Search for the cell housing the specified text and yield its [X, Y] center coordinate. 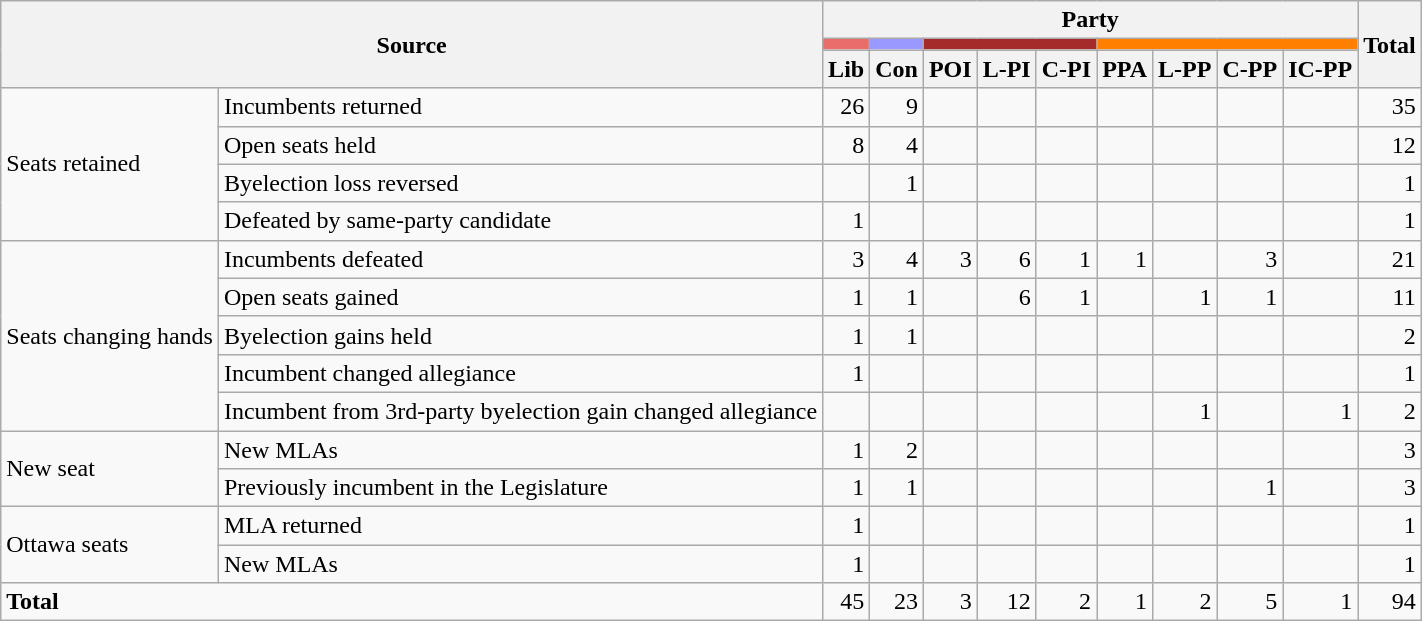
Incumbent changed allegiance [520, 373]
45 [846, 602]
PPA [1125, 69]
Incumbents defeated [520, 259]
L-PI [1006, 69]
POI [950, 69]
11 [1390, 297]
35 [1390, 107]
L-PP [1185, 69]
Party [1090, 20]
Byelection gains held [520, 335]
5 [1250, 602]
MLA returned [520, 526]
Ottawa seats [110, 545]
C-PI [1066, 69]
Seats retained [110, 164]
Lib [846, 69]
Seats changing hands [110, 335]
Previously incumbent in the Legislature [520, 488]
New seat [110, 468]
21 [1390, 259]
Open seats held [520, 145]
8 [846, 145]
Incumbents returned [520, 107]
94 [1390, 602]
26 [846, 107]
IC-PP [1320, 69]
9 [897, 107]
Defeated by same-party candidate [520, 221]
C-PP [1250, 69]
Open seats gained [520, 297]
Con [897, 69]
Byelection loss reversed [520, 183]
Incumbent from 3rd-party byelection gain changed allegiance [520, 411]
23 [897, 602]
Source [412, 44]
